Extract the (x, y) coordinate from the center of the cell holding the provided text.  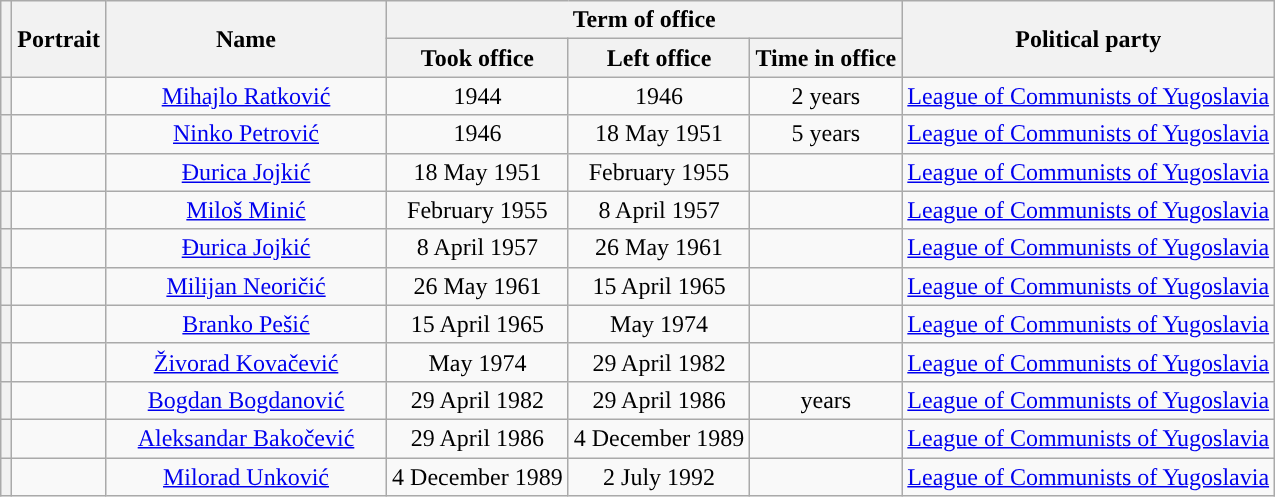
Miloš Minić (246, 210)
Branko Pešić (246, 324)
Term of office (644, 20)
Živorad Kovačević (246, 362)
2 July 1992 (659, 477)
Political party (1088, 39)
Ninko Petrović (246, 134)
Aleksandar Bakočević (246, 438)
Portrait (59, 39)
years (826, 400)
Left office (659, 58)
Name (246, 39)
Milijan Neoričić (246, 286)
2 years (826, 96)
5 years (826, 134)
Bogdan Bogdanović (246, 400)
Mihajlo Ratković (246, 96)
Time in office (826, 58)
Milorad Unković (246, 477)
Took office (478, 58)
1944 (478, 96)
